Scan for the cell matching the given text and deliver its [X, Y] coordinate at center. 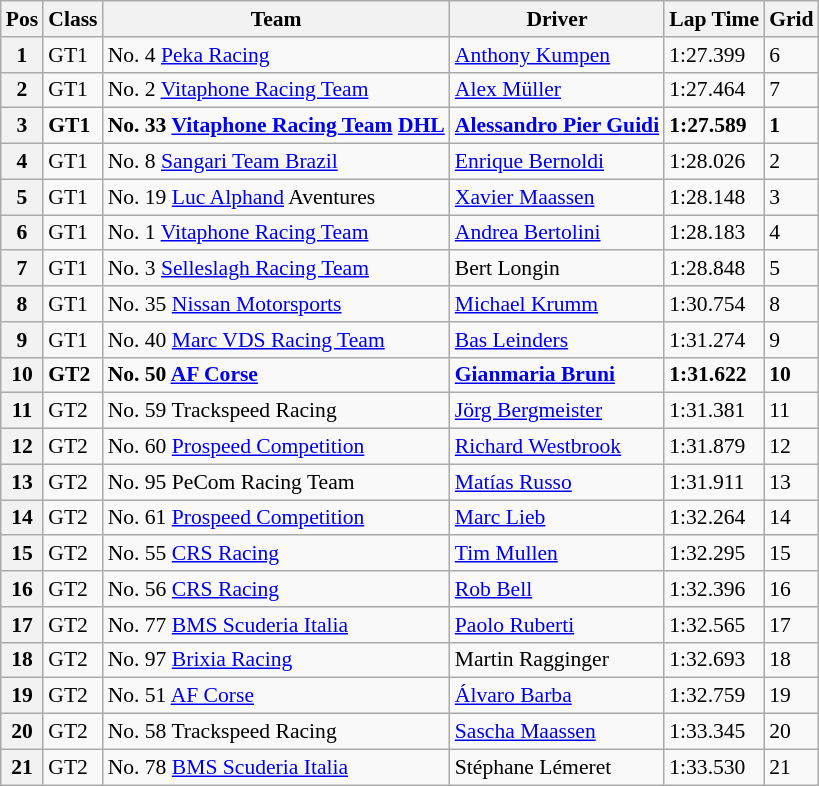
No. 61 Prospeed Competition [276, 518]
No. 51 AF Corse [276, 696]
1:31.381 [714, 411]
1:28.148 [714, 197]
Paolo Ruberti [557, 625]
Team [276, 19]
No. 2 Vitaphone Racing Team [276, 90]
1:32.693 [714, 660]
Gianmaria Bruni [557, 375]
No. 3 Selleslagh Racing Team [276, 269]
Michael Krumm [557, 304]
Álvaro Barba [557, 696]
No. 77 BMS Scuderia Italia [276, 625]
No. 19 Luc Alphand Aventures [276, 197]
Grid [792, 19]
Stéphane Lémeret [557, 767]
No. 56 CRS Racing [276, 589]
Marc Lieb [557, 518]
1:33.345 [714, 732]
Alessandro Pier Guidi [557, 126]
Matías Russo [557, 482]
Class [72, 19]
1:31.622 [714, 375]
No. 8 Sangari Team Brazil [276, 162]
1:32.264 [714, 518]
Alex Müller [557, 90]
Xavier Maassen [557, 197]
1:27.589 [714, 126]
No. 1 Vitaphone Racing Team [276, 233]
No. 78 BMS Scuderia Italia [276, 767]
Tim Mullen [557, 554]
1:28.183 [714, 233]
1:31.274 [714, 340]
No. 59 Trackspeed Racing [276, 411]
No. 97 Brixia Racing [276, 660]
1:32.396 [714, 589]
Sascha Maassen [557, 732]
Bas Leinders [557, 340]
No. 50 AF Corse [276, 375]
Richard Westbrook [557, 447]
Andrea Bertolini [557, 233]
No. 55 CRS Racing [276, 554]
1:28.026 [714, 162]
1:32.759 [714, 696]
Pos [22, 19]
Bert Longin [557, 269]
No. 4 Peka Racing [276, 55]
Rob Bell [557, 589]
No. 33 Vitaphone Racing Team DHL [276, 126]
1:30.754 [714, 304]
No. 35 Nissan Motorsports [276, 304]
No. 58 Trackspeed Racing [276, 732]
1:31.911 [714, 482]
1:33.530 [714, 767]
Anthony Kumpen [557, 55]
Enrique Bernoldi [557, 162]
1:32.565 [714, 625]
1:31.879 [714, 447]
No. 60 Prospeed Competition [276, 447]
Jörg Bergmeister [557, 411]
Driver [557, 19]
No. 40 Marc VDS Racing Team [276, 340]
Lap Time [714, 19]
1:32.295 [714, 554]
1:27.399 [714, 55]
1:27.464 [714, 90]
Martin Ragginger [557, 660]
No. 95 PeCom Racing Team [276, 482]
1:28.848 [714, 269]
